Return the (x, y) coordinate for the center point of the cell that contains the specified text.  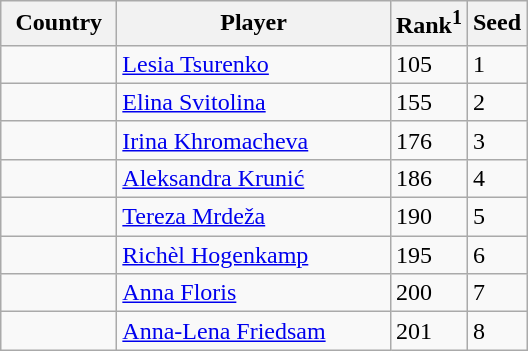
Player (254, 24)
Rank1 (428, 24)
176 (428, 140)
201 (428, 331)
5 (496, 217)
Anna Floris (254, 293)
105 (428, 64)
Lesia Tsurenko (254, 64)
6 (496, 255)
4 (496, 178)
Elina Svitolina (254, 102)
Country (59, 24)
Irina Khromacheva (254, 140)
8 (496, 331)
190 (428, 217)
200 (428, 293)
155 (428, 102)
Tereza Mrdeža (254, 217)
Seed (496, 24)
1 (496, 64)
7 (496, 293)
2 (496, 102)
Richèl Hogenkamp (254, 255)
Aleksandra Krunić (254, 178)
3 (496, 140)
195 (428, 255)
Anna-Lena Friedsam (254, 331)
186 (428, 178)
